Return the (x, y) coordinate for the center point of the cell that contains the specified text.  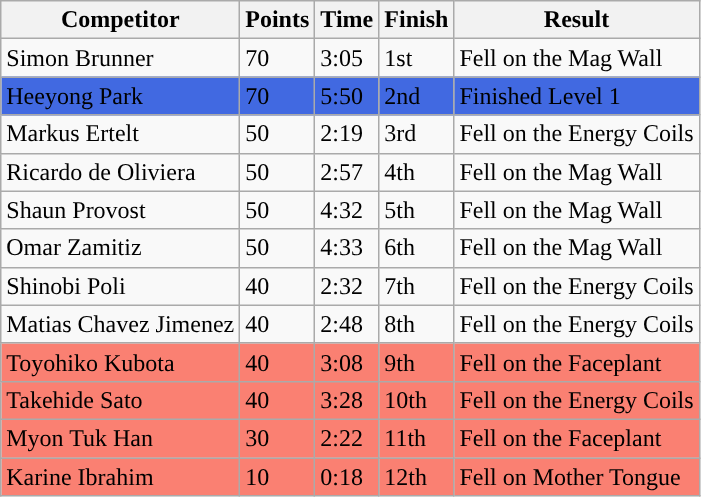
2:48 (347, 324)
5:50 (347, 96)
10 (278, 477)
3:08 (347, 362)
3rd (416, 134)
1st (416, 58)
7th (416, 286)
5th (416, 210)
Omar Zamitiz (120, 248)
2nd (416, 96)
11th (416, 438)
0:18 (347, 477)
Result (576, 20)
Shinobi Poli (120, 286)
Takehide Sato (120, 400)
Matias Chavez Jimenez (120, 324)
6th (416, 248)
Markus Ertelt (120, 134)
10th (416, 400)
Finish (416, 20)
2:32 (347, 286)
9th (416, 362)
Time (347, 20)
Finished Level 1 (576, 96)
Toyohiko Kubota (120, 362)
Ricardo de Oliviera (120, 172)
Points (278, 20)
Heeyong Park (120, 96)
Shaun Provost (120, 210)
3:28 (347, 400)
4:33 (347, 248)
2:19 (347, 134)
Simon Brunner (120, 58)
30 (278, 438)
4th (416, 172)
2:22 (347, 438)
2:57 (347, 172)
3:05 (347, 58)
4:32 (347, 210)
Myon Tuk Han (120, 438)
Competitor (120, 20)
12th (416, 477)
Karine Ibrahim (120, 477)
Fell on Mother Tongue (576, 477)
8th (416, 324)
